Search for the cell housing the specified text and yield its (x, y) center coordinate. 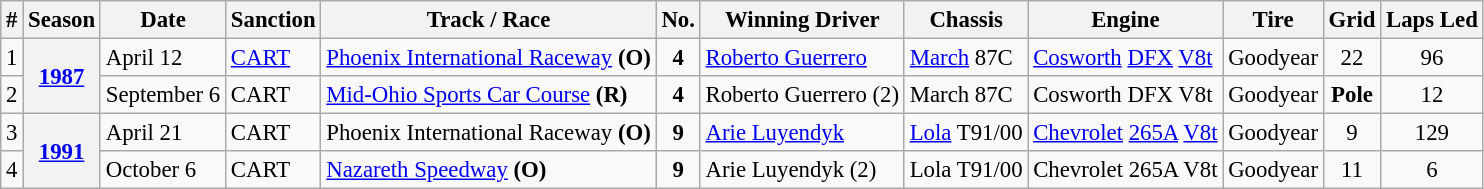
Date (162, 20)
No. (678, 20)
2 (12, 95)
Track / Race (488, 20)
129 (1432, 133)
Roberto Guerrero (802, 58)
Chassis (966, 20)
Nazareth Speedway (O) (488, 170)
12 (1432, 95)
Pole (1352, 95)
# (12, 20)
1987 (62, 76)
October 6 (162, 170)
Tire (1273, 20)
Sanction (274, 20)
Laps Led (1432, 20)
April 12 (162, 58)
Arie Luyendyk (802, 133)
Engine (1126, 20)
1 (12, 58)
Grid (1352, 20)
Roberto Guerrero (2) (802, 95)
Mid-Ohio Sports Car Course (R) (488, 95)
Winning Driver (802, 20)
Season (62, 20)
1991 (62, 152)
September 6 (162, 95)
Arie Luyendyk (2) (802, 170)
3 (12, 133)
96 (1432, 58)
6 (1432, 170)
April 21 (162, 133)
22 (1352, 58)
11 (1352, 170)
